Locate the cell with the specified text and output its (X, Y) center coordinate. 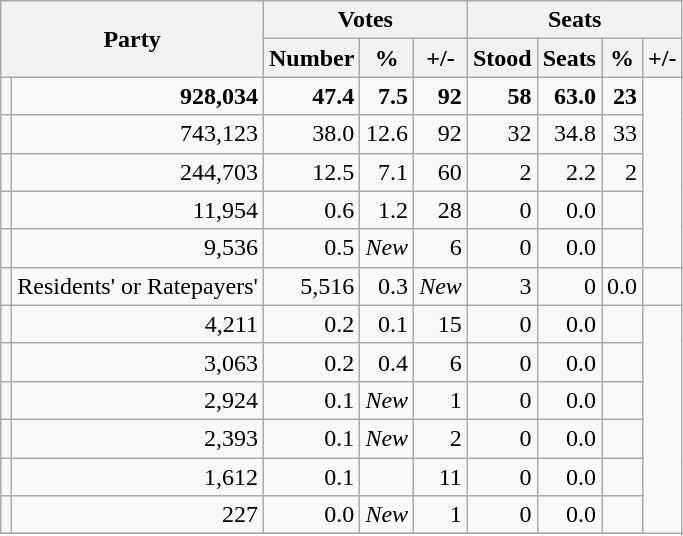
2,393 (138, 438)
1.2 (387, 210)
0.3 (387, 286)
63.0 (569, 96)
3 (502, 286)
0.6 (311, 210)
244,703 (138, 172)
928,034 (138, 96)
33 (622, 134)
11 (441, 477)
4,211 (138, 324)
2.2 (569, 172)
Votes (365, 20)
58 (502, 96)
34.8 (569, 134)
12.5 (311, 172)
Residents' or Ratepayers' (138, 286)
32 (502, 134)
3,063 (138, 362)
38.0 (311, 134)
743,123 (138, 134)
7.1 (387, 172)
60 (441, 172)
0.4 (387, 362)
2,924 (138, 400)
Stood (502, 58)
0.5 (311, 248)
Party (132, 39)
7.5 (387, 96)
47.4 (311, 96)
Number (311, 58)
5,516 (311, 286)
15 (441, 324)
227 (138, 515)
11,954 (138, 210)
9,536 (138, 248)
1,612 (138, 477)
23 (622, 96)
12.6 (387, 134)
28 (441, 210)
